Pinpoint the cell where the given text exists, returning its [X, Y] midpoint coordinate. 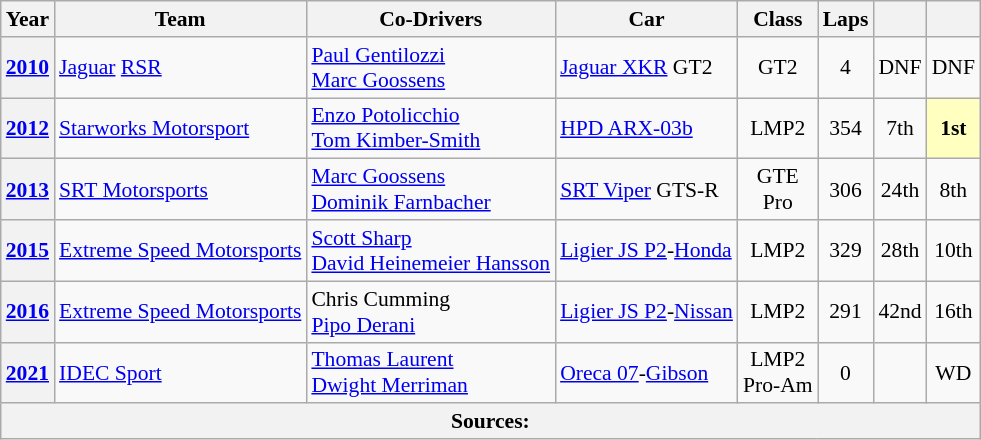
7th [900, 128]
2021 [28, 372]
Chris Cumming Pipo Derani [430, 312]
42nd [900, 312]
1st [954, 128]
Car [646, 19]
Oreca 07-Gibson [646, 372]
329 [846, 250]
SRT Motorsports [180, 190]
LMP2Pro-Am [778, 372]
4 [846, 68]
291 [846, 312]
Scott Sharp David Heinemeier Hansson [430, 250]
Thomas Laurent Dwight Merriman [430, 372]
306 [846, 190]
IDEC Sport [180, 372]
Co-Drivers [430, 19]
2013 [28, 190]
Starworks Motorsport [180, 128]
8th [954, 190]
24th [900, 190]
Year [28, 19]
2010 [28, 68]
2015 [28, 250]
2016 [28, 312]
2012 [28, 128]
Jaguar XKR GT2 [646, 68]
Paul Gentilozzi Marc Goossens [430, 68]
Enzo Potolicchio Tom Kimber-Smith [430, 128]
GT2 [778, 68]
Marc Goossens Dominik Farnbacher [430, 190]
16th [954, 312]
Ligier JS P2-Nissan [646, 312]
HPD ARX-03b [646, 128]
GTEPro [778, 190]
Laps [846, 19]
WD [954, 372]
10th [954, 250]
354 [846, 128]
Sources: [490, 422]
0 [846, 372]
Jaguar RSR [180, 68]
SRT Viper GTS-R [646, 190]
28th [900, 250]
Class [778, 19]
Team [180, 19]
Ligier JS P2-Honda [646, 250]
